Scan for the cell matching the given text and deliver its (x, y) coordinate at center. 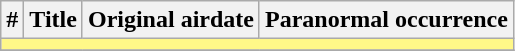
Paranormal occurrence (386, 20)
Title (54, 20)
Original airdate (170, 20)
# (12, 20)
